Provide the (X, Y) coordinate of the cell's center where the given text is located.  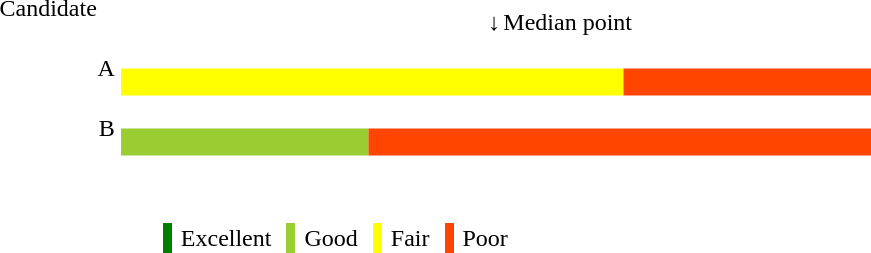
Poor (488, 238)
↓ (496, 22)
Good (334, 238)
Excellent (229, 238)
Fair (413, 238)
Median point (687, 22)
